Output the [X, Y] coordinate of the center of the cell containing the given text.  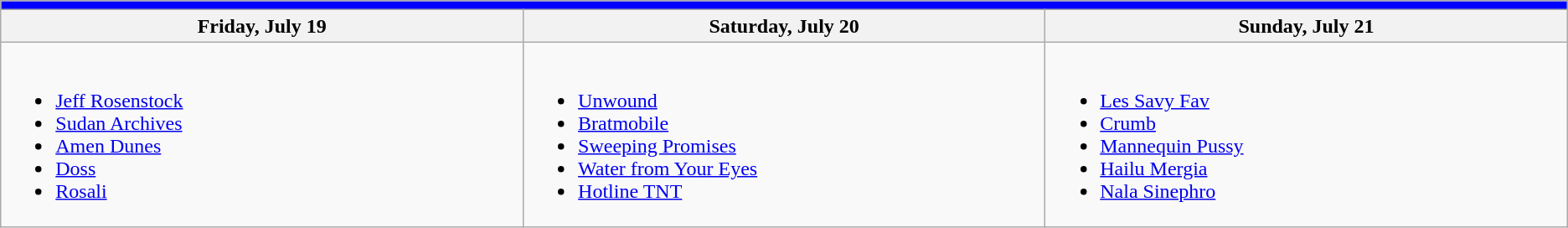
Sunday, July 21 [1307, 26]
Saturday, July 20 [784, 26]
Friday, July 19 [262, 26]
UnwoundBratmobileSweeping PromisesWater from Your EyesHotline TNT [784, 134]
Les Savy FavCrumbMannequin PussyHailu MergiaNala Sinephro [1307, 134]
Jeff RosenstockSudan ArchivesAmen DunesDossRosali [262, 134]
